Pinpoint the cell where the given text exists, returning its [x, y] midpoint coordinate. 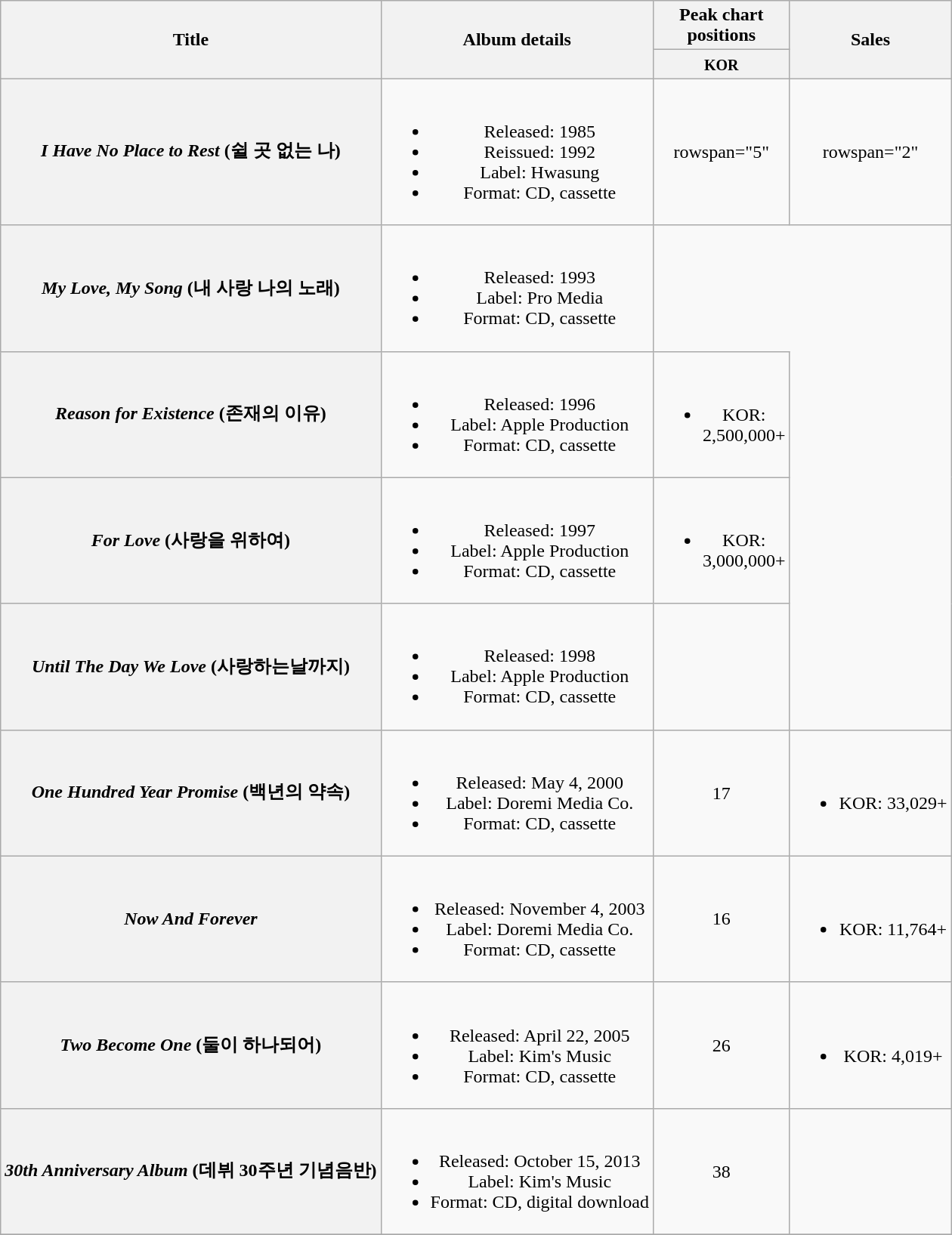
Released: 1993Label: Pro MediaFormat: CD, cassette [517, 289]
Peak chart positions [721, 26]
I Have No Place to Rest (쉴 곳 없는 나) [190, 152]
Released: October 15, 2013Label: Kim's MusicFormat: CD, digital download [517, 1171]
Until The Day We Love (사랑하는날까지) [190, 666]
16 [721, 919]
Reason for Existence (존재의 이유) [190, 414]
KOR: 11,764+ [870, 919]
rowspan="2" [870, 152]
KOR [721, 64]
Released: 1998Label: Apple ProductionFormat: CD, cassette [517, 666]
KOR: 4,019+ [870, 1045]
My Love, My Song (내 사랑 나의 노래) [190, 289]
One Hundred Year Promise (백년의 약속) [190, 793]
Released: 1996Label: Apple ProductionFormat: CD, cassette [517, 414]
30th Anniversary Album (데뷔 30주년 기념음반) [190, 1171]
Sales [870, 39]
Now And Forever [190, 919]
KOR: 33,029+ [870, 793]
17 [721, 793]
Album details [517, 39]
Released: 1985Reissued: 1992Label: HwasungFormat: CD, cassette [517, 152]
38 [721, 1171]
Released: November 4, 2003Label: Doremi Media Co.Format: CD, cassette [517, 919]
Two Become One (둘이 하나되어) [190, 1045]
26 [721, 1045]
Released: May 4, 2000Label: Doremi Media Co.Format: CD, cassette [517, 793]
KOR: 2,500,000+ [721, 414]
Title [190, 39]
Released: 1997Label: Apple ProductionFormat: CD, cassette [517, 541]
Released: April 22, 2005Label: Kim's MusicFormat: CD, cassette [517, 1045]
rowspan="5" [721, 152]
For Love (사랑을 위하여) [190, 541]
KOR: 3,000,000+ [721, 541]
